Determine the [X, Y] coordinate at the center of the cell enclosing the given text.  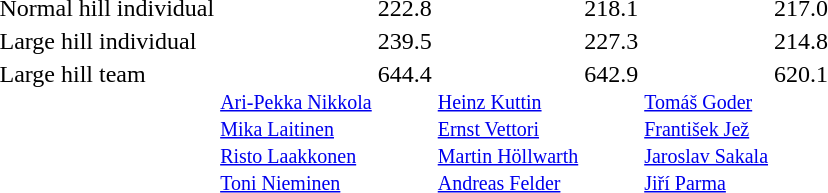
227.3 [612, 41]
239.5 [404, 41]
